Detect which cell encompasses the target text, then output its [x, y] center coordinate. 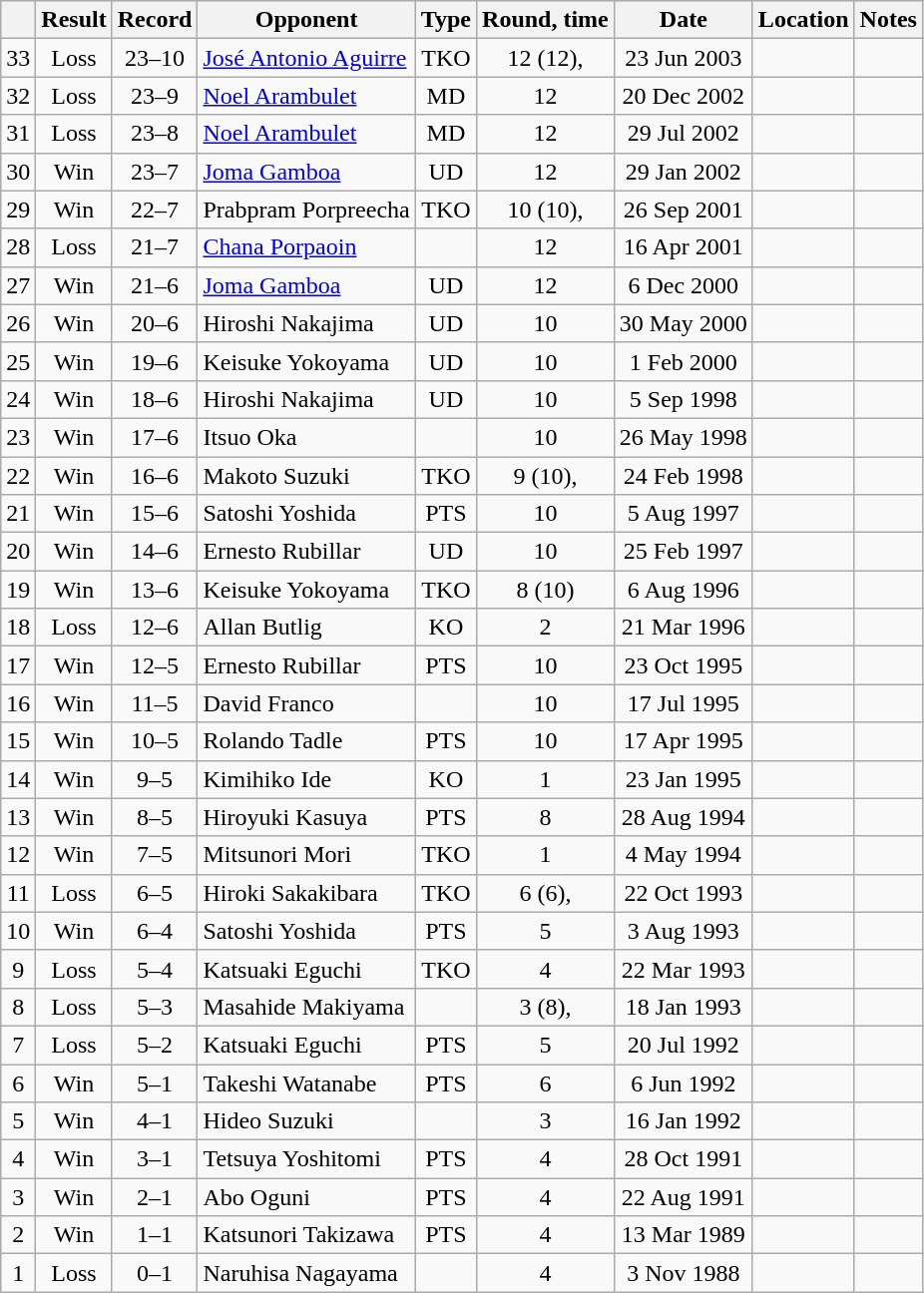
26 May 1998 [683, 437]
5–2 [155, 1045]
23–8 [155, 134]
15 [18, 741]
17 [18, 665]
6–4 [155, 931]
13–6 [155, 590]
Notes [888, 20]
32 [18, 96]
30 [18, 172]
Hiroyuki Kasuya [306, 817]
Makoto Suzuki [306, 476]
15–6 [155, 514]
21 Mar 1996 [683, 628]
16 Apr 2001 [683, 247]
6 (6), [546, 893]
18 [18, 628]
23 Jun 2003 [683, 58]
David Franco [306, 703]
Katsunori Takizawa [306, 1235]
23 Oct 1995 [683, 665]
6 Dec 2000 [683, 285]
Rolando Tadle [306, 741]
8 (10) [546, 590]
14–6 [155, 552]
20–6 [155, 323]
3 Aug 1993 [683, 931]
5–1 [155, 1082]
33 [18, 58]
19–6 [155, 361]
2–1 [155, 1197]
Hideo Suzuki [306, 1121]
20 Jul 1992 [683, 1045]
20 Dec 2002 [683, 96]
Tetsuya Yoshitomi [306, 1159]
Abo Oguni [306, 1197]
8–5 [155, 817]
21 [18, 514]
14 [18, 779]
1–1 [155, 1235]
12–6 [155, 628]
23 Jan 1995 [683, 779]
29 [18, 210]
6 Aug 1996 [683, 590]
29 Jan 2002 [683, 172]
23–10 [155, 58]
Date [683, 20]
21–6 [155, 285]
23 [18, 437]
20 [18, 552]
1 Feb 2000 [683, 361]
12 (12), [546, 58]
10 (10), [546, 210]
Takeshi Watanabe [306, 1082]
Chana Porpaoin [306, 247]
11 [18, 893]
22 Oct 1993 [683, 893]
17 Apr 1995 [683, 741]
Naruhisa Nagayama [306, 1273]
6–5 [155, 893]
0–1 [155, 1273]
17–6 [155, 437]
Kimihiko Ide [306, 779]
7–5 [155, 855]
Record [155, 20]
24 [18, 399]
16 [18, 703]
Hiroki Sakakibara [306, 893]
Type [445, 20]
Allan Butlig [306, 628]
22 Aug 1991 [683, 1197]
28 Oct 1991 [683, 1159]
9 [18, 969]
18–6 [155, 399]
13 Mar 1989 [683, 1235]
23–9 [155, 96]
3 Nov 1988 [683, 1273]
11–5 [155, 703]
Location [803, 20]
Masahide Makiyama [306, 1007]
22–7 [155, 210]
23–7 [155, 172]
4–1 [155, 1121]
7 [18, 1045]
José Antonio Aguirre [306, 58]
13 [18, 817]
26 Sep 2001 [683, 210]
21–7 [155, 247]
22 [18, 476]
Round, time [546, 20]
27 [18, 285]
16–6 [155, 476]
Itsuo Oka [306, 437]
6 Jun 1992 [683, 1082]
29 Jul 2002 [683, 134]
Result [74, 20]
5 Aug 1997 [683, 514]
5–3 [155, 1007]
Mitsunori Mori [306, 855]
Opponent [306, 20]
31 [18, 134]
3 (8), [546, 1007]
10–5 [155, 741]
5–4 [155, 969]
26 [18, 323]
25 [18, 361]
Prabpram Porpreecha [306, 210]
28 [18, 247]
30 May 2000 [683, 323]
5 Sep 1998 [683, 399]
17 Jul 1995 [683, 703]
3–1 [155, 1159]
12–5 [155, 665]
25 Feb 1997 [683, 552]
19 [18, 590]
9–5 [155, 779]
4 May 1994 [683, 855]
9 (10), [546, 476]
18 Jan 1993 [683, 1007]
28 Aug 1994 [683, 817]
24 Feb 1998 [683, 476]
16 Jan 1992 [683, 1121]
22 Mar 1993 [683, 969]
